Return the [x, y] coordinate for the center point of the cell that contains the specified text.  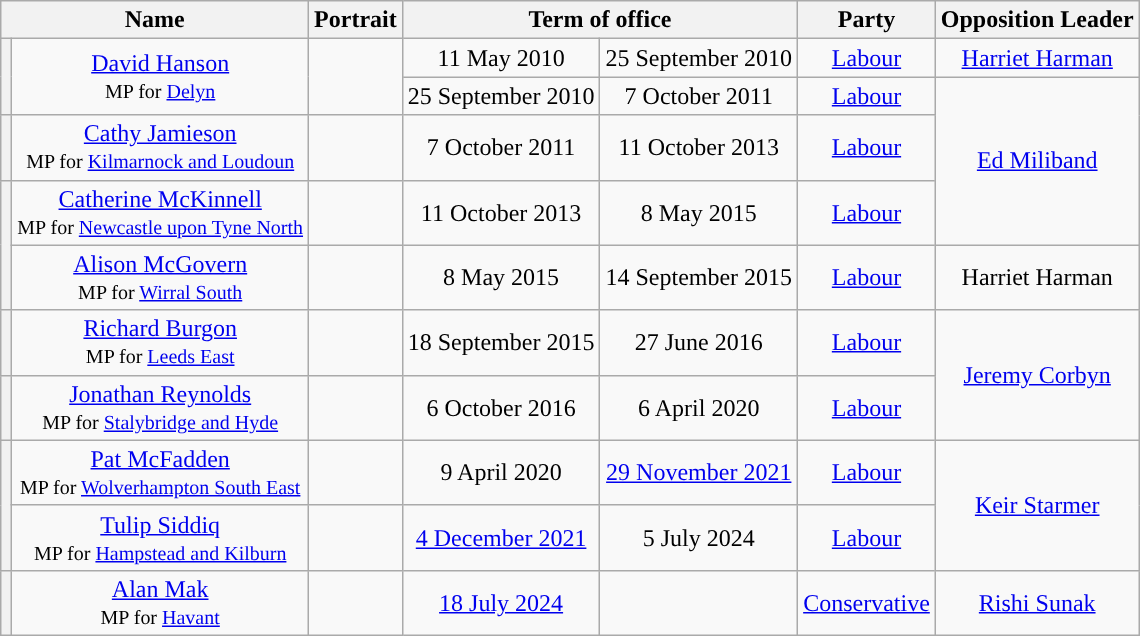
14 September 2015 [699, 278]
Alison McGovernMP for Wirral South [160, 278]
Jonathan ReynoldsMP for Stalybridge and Hyde [160, 408]
Keir Starmer [1037, 505]
David HansonMP for Delyn [160, 77]
9 April 2020 [501, 472]
Richard BurgonMP for Leeds East [160, 342]
29 November 2021 [699, 472]
6 April 2020 [699, 408]
Rishi Sunak [1037, 602]
Ed Miliband [1037, 161]
Jeremy Corbyn [1037, 375]
11 May 2010 [501, 58]
Portrait [356, 20]
18 September 2015 [501, 342]
Name [155, 20]
Term of office [600, 20]
Alan MakMP for Havant [160, 602]
Party [867, 20]
Opposition Leader [1037, 20]
Catherine McKinnellMP for Newcastle upon Tyne North [160, 212]
5 July 2024 [699, 538]
Cathy JamiesonMP for Kilmarnock and Loudoun [160, 148]
27 June 2016 [699, 342]
4 December 2021 [501, 538]
18 July 2024 [501, 602]
Pat McFaddenMP for Wolverhampton South East [160, 472]
Conservative [867, 602]
Tulip SiddiqMP for Hampstead and Kilburn [160, 538]
6 October 2016 [501, 408]
